Find where the given text appears and provide that cell's center as (X, Y) coordinate. 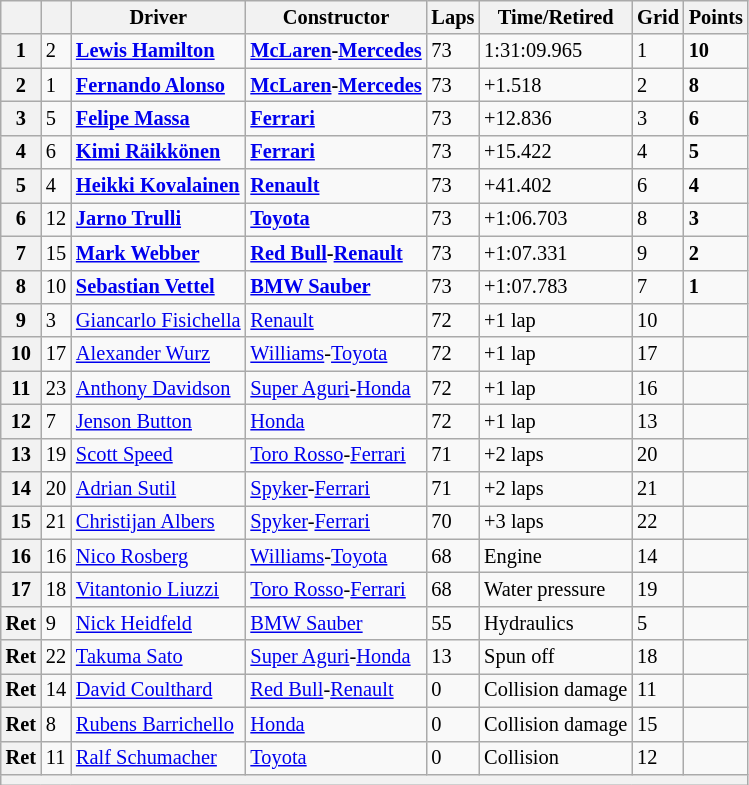
+15.422 (556, 152)
Ralf Schumacher (158, 758)
Nico Rosberg (158, 556)
Laps (454, 17)
Christijan Albers (158, 522)
Adrian Sutil (158, 489)
Sebastian Vettel (158, 287)
Time/Retired (556, 17)
Grid (658, 17)
+12.836 (556, 118)
Scott Speed (158, 455)
Nick Heidfeld (158, 623)
Alexander Wurz (158, 354)
Heikki Kovalainen (158, 186)
+41.402 (556, 186)
Points (716, 17)
+1:07.783 (556, 287)
Constructor (336, 17)
Kimi Räikkönen (158, 152)
55 (454, 623)
Jenson Button (158, 421)
Takuma Sato (158, 657)
Fernando Alonso (158, 85)
Rubens Barrichello (158, 724)
+1.518 (556, 85)
Hydraulics (556, 623)
Collision (556, 758)
23 (56, 388)
Giancarlo Fisichella (158, 320)
Lewis Hamilton (158, 51)
Vitantonio Liuzzi (158, 589)
+1:06.703 (556, 219)
70 (454, 522)
Jarno Trulli (158, 219)
1:31:09.965 (556, 51)
Felipe Massa (158, 118)
+3 laps (556, 522)
David Coulthard (158, 690)
Mark Webber (158, 253)
Spun off (556, 657)
Engine (556, 556)
Driver (158, 17)
Anthony Davidson (158, 388)
Water pressure (556, 589)
+1:07.331 (556, 253)
